Return (X, Y) of the center of cell containing provided text 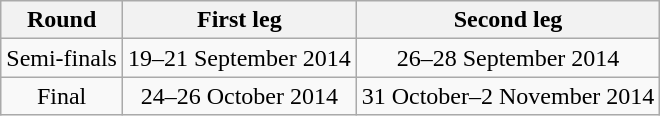
Final (62, 96)
Second leg (508, 20)
19–21 September 2014 (239, 58)
31 October–2 November 2014 (508, 96)
Semi-finals (62, 58)
Round (62, 20)
First leg (239, 20)
26–28 September 2014 (508, 58)
24–26 October 2014 (239, 96)
